Provide the (x, y) coordinate of the cell's center where the given text is located.  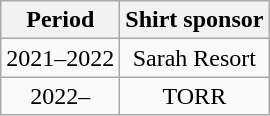
2022– (60, 96)
Shirt sponsor (194, 20)
Period (60, 20)
TORR (194, 96)
Sarah Resort (194, 58)
2021–2022 (60, 58)
